Identify which cell holds the provided text, then report its [X, Y] central coordinate. 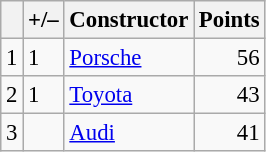
3 [12, 133]
56 [230, 58]
Audi [129, 133]
43 [230, 95]
Constructor [129, 20]
Points [230, 20]
Toyota [129, 95]
2 [12, 95]
41 [230, 133]
+/– [44, 20]
Porsche [129, 58]
